Provide the (X, Y) coordinate of the cell's center where the given text is located.  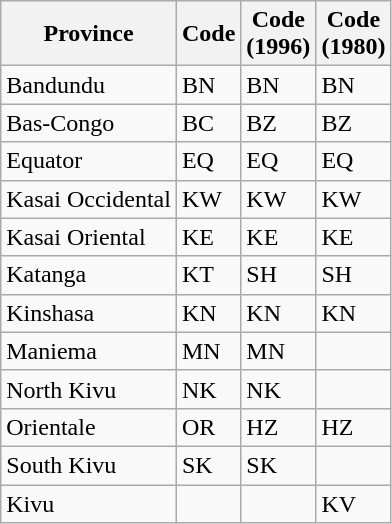
South Kivu (89, 465)
Kivu (89, 503)
KT (208, 275)
Kasai Oriental (89, 237)
Equator (89, 161)
Code (208, 34)
Code(1996) (278, 34)
Bandundu (89, 85)
KV (354, 503)
Orientale (89, 427)
OR (208, 427)
Province (89, 34)
Kasai Occidental (89, 199)
Maniema (89, 351)
BC (208, 123)
Bas-Congo (89, 123)
North Kivu (89, 389)
Code(1980) (354, 34)
Kinshasa (89, 313)
Katanga (89, 275)
